From the cell containing the given text, extract its center point as [x, y] coordinate. 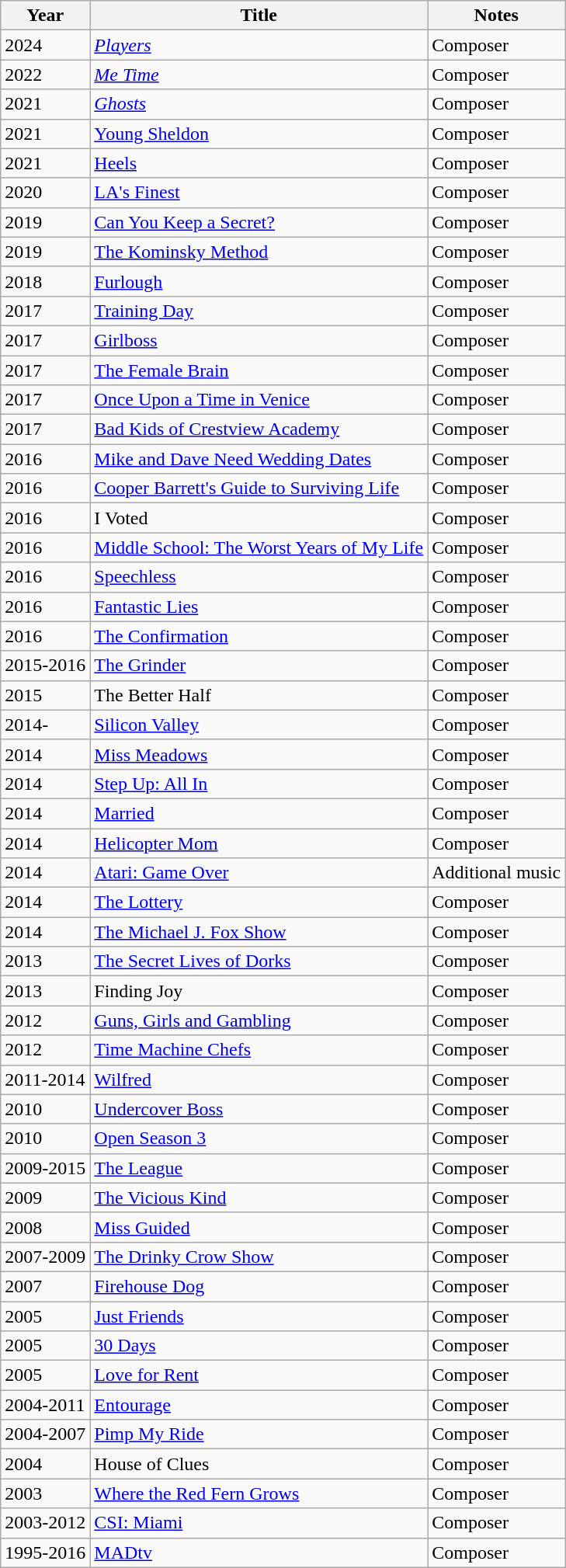
Can You Keep a Secret? [259, 222]
The Better Half [259, 695]
The Confirmation [259, 636]
2015-2016 [45, 666]
House of Clues [259, 1464]
Title [259, 16]
Guns, Girls and Gambling [259, 1020]
Love for Rent [259, 1375]
Time Machine Chefs [259, 1050]
Training Day [259, 311]
MADtv [259, 1552]
Fantastic Lies [259, 607]
The Michael J. Fox Show [259, 932]
Open Season 3 [259, 1139]
I Voted [259, 518]
2009 [45, 1198]
2024 [45, 45]
The Drinky Crow Show [259, 1257]
Ghosts [259, 104]
Notes [497, 16]
Step Up: All In [259, 784]
Bad Kids of Crestview Academy [259, 429]
Furlough [259, 281]
2011-2014 [45, 1080]
The Female Brain [259, 370]
2018 [45, 281]
Cooper Barrett's Guide to Surviving Life [259, 488]
Undercover Boss [259, 1109]
The Vicious Kind [259, 1198]
Atari: Game Over [259, 873]
The Kominsky Method [259, 252]
Wilfred [259, 1080]
Year [45, 16]
2014- [45, 725]
2022 [45, 75]
Miss Guided [259, 1227]
2004 [45, 1464]
Players [259, 45]
Where the Red Fern Grows [259, 1493]
2003-2012 [45, 1523]
2007 [45, 1286]
2003 [45, 1493]
Finding Joy [259, 991]
2020 [45, 193]
Entourage [259, 1405]
2004-2007 [45, 1434]
Speechless [259, 577]
Married [259, 813]
Heels [259, 163]
2004-2011 [45, 1405]
Young Sheldon [259, 134]
2009-2015 [45, 1168]
Just Friends [259, 1316]
Silicon Valley [259, 725]
2008 [45, 1227]
30 Days [259, 1346]
The Lottery [259, 902]
2007-2009 [45, 1257]
1995-2016 [45, 1552]
Once Upon a Time in Venice [259, 400]
LA's Finest [259, 193]
Additional music [497, 873]
The Secret Lives of Dorks [259, 961]
Me Time [259, 75]
Helicopter Mom [259, 843]
Mike and Dave Need Wedding Dates [259, 459]
Firehouse Dog [259, 1286]
Miss Meadows [259, 754]
The League [259, 1168]
2015 [45, 695]
Middle School: The Worst Years of My Life [259, 548]
Girlboss [259, 340]
CSI: Miami [259, 1523]
The Grinder [259, 666]
Pimp My Ride [259, 1434]
